Scan for the cell matching the given text and deliver its (x, y) coordinate at center. 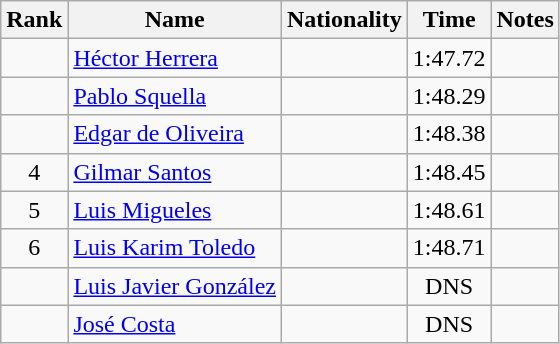
4 (34, 172)
1:48.71 (449, 248)
Luis Karim Toledo (175, 248)
1:48.38 (449, 134)
Luis Migueles (175, 210)
Luis Javier González (175, 286)
Time (449, 20)
5 (34, 210)
Rank (34, 20)
Notes (525, 20)
José Costa (175, 324)
1:48.61 (449, 210)
1:47.72 (449, 58)
6 (34, 248)
Edgar de Oliveira (175, 134)
Gilmar Santos (175, 172)
Nationality (345, 20)
1:48.45 (449, 172)
1:48.29 (449, 96)
Name (175, 20)
Héctor Herrera (175, 58)
Pablo Squella (175, 96)
